From the cell containing the given text, extract its center point as [x, y] coordinate. 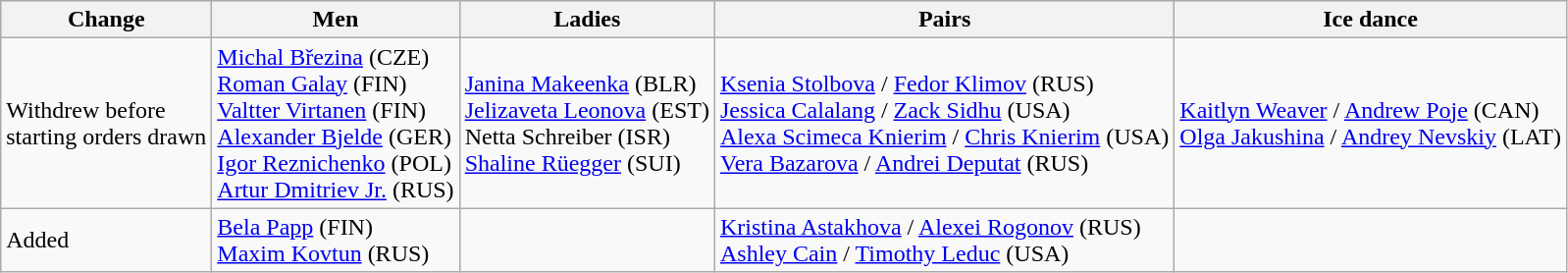
Ladies [587, 20]
Withdrew before starting orders drawn [106, 124]
Kristina Astakhova / Alexei Rogonov (RUS) Ashley Cain / Timothy Leduc (USA) [944, 240]
Michal Březina (CZE) Roman Galay (FIN) Valtter Virtanen (FIN) Alexander Bjelde (GER) Igor Reznichenko (POL) Artur Dmitriev Jr. (RUS) [336, 124]
Change [106, 20]
Ice dance [1371, 20]
Men [336, 20]
Kaitlyn Weaver / Andrew Poje (CAN) Olga Jakushina / Andrey Nevskiy (LAT) [1371, 124]
Janina Makeenka (BLR) Jelizaveta Leonova (EST) Netta Schreiber (ISR) Shaline Rüegger (SUI) [587, 124]
Added [106, 240]
Bela Papp (FIN) Maxim Kovtun (RUS) [336, 240]
Pairs [944, 20]
